From the cell containing the given text, extract its center point as (x, y) coordinate. 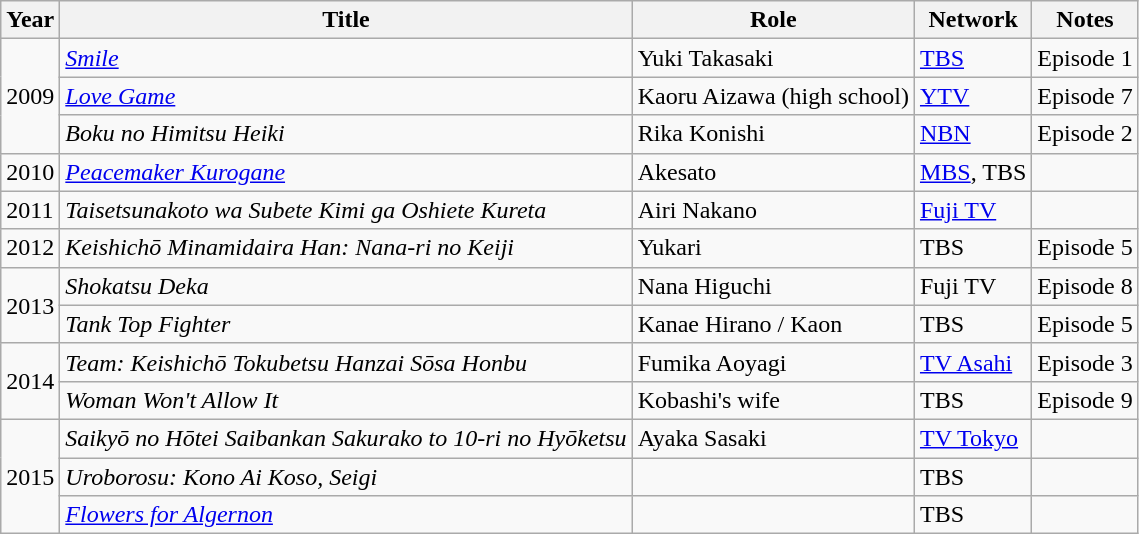
2015 (30, 476)
Flowers for Algernon (346, 515)
Saikyō no Hōtei Saibankan Sakurako to 10-ri no Hyōketsu (346, 438)
Kaoru Aizawa (high school) (773, 96)
Peacemaker Kurogane (346, 172)
Uroborosu: Kono Ai Koso, Seigi (346, 477)
Keishichō Minamidaira Han: Nana-ri no Keiji (346, 248)
2014 (30, 381)
Ayaka Sasaki (773, 438)
Yukari (773, 248)
Notes (1085, 20)
Episode 3 (1085, 362)
Episode 9 (1085, 400)
Episode 7 (1085, 96)
Episode 1 (1085, 58)
Love Game (346, 96)
2009 (30, 96)
Shokatsu Deka (346, 286)
Episode 2 (1085, 134)
Smile (346, 58)
Tank Top Fighter (346, 324)
2011 (30, 210)
TV Tokyo (972, 438)
Rika Konishi (773, 134)
Boku no Himitsu Heiki (346, 134)
YTV (972, 96)
Title (346, 20)
Nana Higuchi (773, 286)
Year (30, 20)
2013 (30, 305)
Kobashi's wife (773, 400)
Taisetsunakoto wa Subete Kimi ga Oshiete Kureta (346, 210)
Role (773, 20)
Akesato (773, 172)
Network (972, 20)
MBS, TBS (972, 172)
Airi Nakano (773, 210)
Kanae Hirano / Kaon (773, 324)
2010 (30, 172)
TV Asahi (972, 362)
Team: Keishichō Tokubetsu Hanzai Sōsa Honbu (346, 362)
Episode 8 (1085, 286)
Woman Won't Allow It (346, 400)
2012 (30, 248)
Yuki Takasaki (773, 58)
NBN (972, 134)
Fumika Aoyagi (773, 362)
